For the text-containing cell, return its midpoint in [x, y] coordinate format. 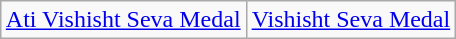
Vishisht Seva Medal [351, 20]
Ati Vishisht Seva Medal [123, 20]
